Determine the [x, y] coordinate at the center of the cell enclosing the given text.  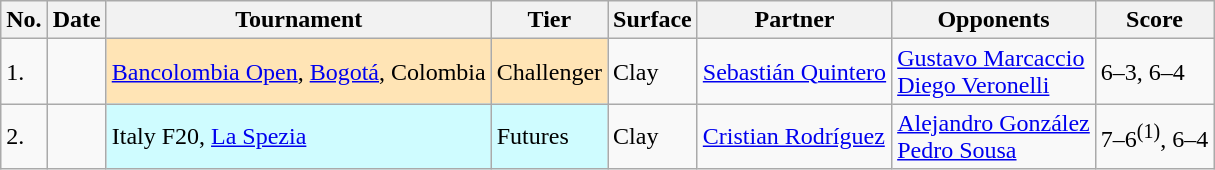
Opponents [994, 20]
Tier [549, 20]
Italy F20, La Spezia [298, 136]
Challenger [549, 72]
Cristian Rodríguez [794, 136]
6–3, 6–4 [1154, 72]
No. [24, 20]
Tournament [298, 20]
Partner [794, 20]
Surface [653, 20]
Alejandro González Pedro Sousa [994, 136]
2. [24, 136]
Gustavo Marcaccio Diego Veronelli [994, 72]
Bancolombia Open, Bogotá, Colombia [298, 72]
1. [24, 72]
Date [76, 20]
Futures [549, 136]
7–6(1), 6–4 [1154, 136]
Sebastián Quintero [794, 72]
Score [1154, 20]
